Pinpoint the cell where the given text exists, returning its [x, y] midpoint coordinate. 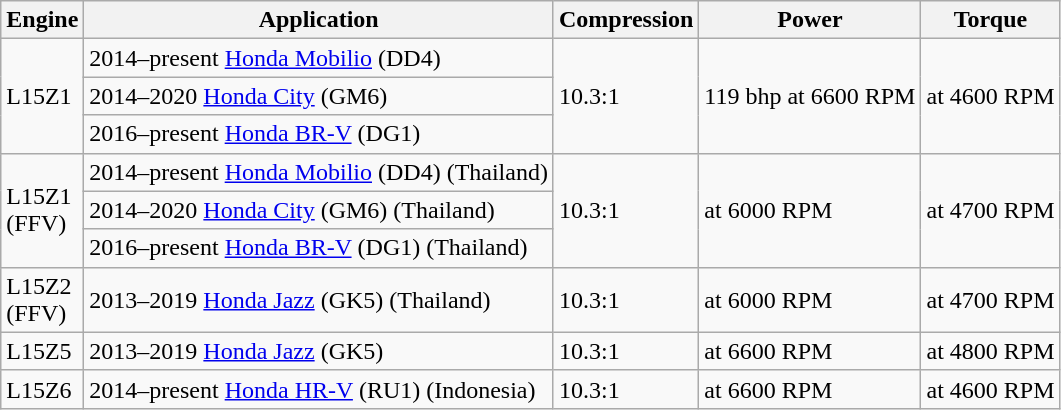
L15Z1(FFV) [42, 210]
L15Z1 [42, 96]
2016–present Honda BR-V (DG1) (Thailand) [319, 248]
2016–present Honda BR-V (DG1) [319, 134]
2014–2020 Honda City (GM6) (Thailand) [319, 210]
2014–present Honda HR-V (RU1) (Indonesia) [319, 389]
Power [810, 20]
Compression [626, 20]
119 bhp at 6600 RPM [810, 96]
L15Z6 [42, 389]
2014–present Honda Mobilio (DD4) [319, 58]
L15Z2(FFV) [42, 300]
2014–present Honda Mobilio (DD4) (Thailand) [319, 172]
Torque [990, 20]
2013–2019 Honda Jazz (GK5) [319, 351]
2014–2020 Honda City (GM6) [319, 96]
at 4800 RPM [990, 351]
Engine [42, 20]
L15Z5 [42, 351]
2013–2019 Honda Jazz (GK5) (Thailand) [319, 300]
Application [319, 20]
